Find where the given text appears and provide that cell's center as (x, y) coordinate. 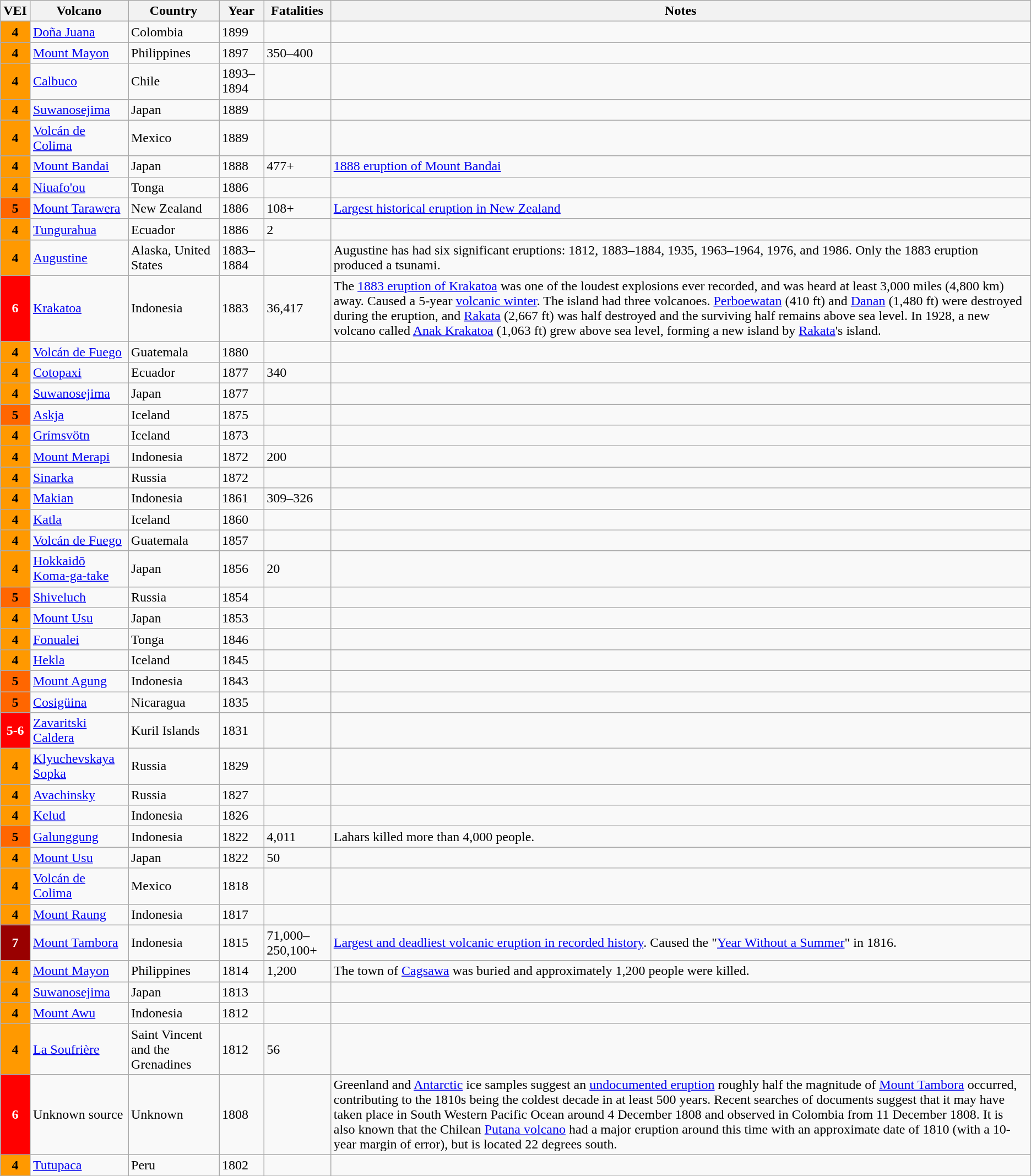
20 (297, 568)
Unknown (173, 1114)
1897 (241, 53)
Colombia (173, 32)
108+ (297, 208)
1818 (241, 886)
Mount Raung (79, 914)
1861 (241, 498)
50 (297, 858)
1817 (241, 914)
Avachinsky (79, 795)
Fatalities (297, 11)
2 (297, 229)
5-6 (15, 730)
71,000–250,100+ (297, 943)
1,200 (297, 971)
1873 (241, 436)
1827 (241, 795)
1893–1894 (241, 82)
Hekla (79, 660)
Calbuco (79, 82)
Zavaritski Caldera (79, 730)
350–400 (297, 53)
Niuafo'ou (79, 187)
1846 (241, 639)
New Zealand (173, 208)
1888 (241, 166)
36,417 (297, 308)
Shiveluch (79, 597)
Askja (79, 415)
Mount Tarawera (79, 208)
Unknown source (79, 1114)
Largest and deadliest volcanic eruption in recorded history. Caused the "Year Without a Summer" in 1816. (681, 943)
The town of Cagsawa was buried and approximately 1,200 people were killed. (681, 971)
Kelud (79, 816)
1813 (241, 992)
Year (241, 11)
Fonualei (79, 639)
Mount Merapi (79, 457)
Mount Agung (79, 681)
Grímsvötn (79, 436)
1815 (241, 943)
200 (297, 457)
Nicaragua (173, 702)
309–326 (297, 498)
1880 (241, 352)
Hokkaidō Koma-ga-take (79, 568)
1826 (241, 816)
1899 (241, 32)
56 (297, 1049)
Lahars killed more than 4,000 people. (681, 837)
Makian (79, 498)
340 (297, 373)
Cotopaxi (79, 373)
Klyuchevskaya Sopka (79, 767)
1831 (241, 730)
1843 (241, 681)
7 (15, 943)
Mount Bandai (79, 166)
La Soufrière (79, 1049)
Mount Tambora (79, 943)
Volcano (79, 11)
Mount Awu (79, 1013)
1802 (241, 1165)
Augustine has had six significant eruptions: 1812, 1883–1884, 1935, 1963–1964, 1976, and 1986. Only the 1883 eruption produced a tsunami. (681, 258)
Chile (173, 82)
1814 (241, 971)
1835 (241, 702)
1808 (241, 1114)
Country (173, 11)
Kuril Islands (173, 730)
Cosigüina (79, 702)
1854 (241, 597)
1853 (241, 618)
Doña Juana (79, 32)
1845 (241, 660)
4,011 (297, 837)
Sinarka (79, 478)
Krakatoa (79, 308)
Largest historical eruption in New Zealand (681, 208)
1856 (241, 568)
VEI (15, 11)
1888 eruption of Mount Bandai (681, 166)
Augustine (79, 258)
1860 (241, 519)
477+ (297, 166)
Alaska, United States (173, 258)
1883 (241, 308)
1829 (241, 767)
Tutupaca (79, 1165)
Peru (173, 1165)
1883–1884 (241, 258)
1875 (241, 415)
Tungurahua (79, 229)
Saint Vincent and the Grenadines (173, 1049)
Galunggung (79, 837)
1857 (241, 540)
Notes (681, 11)
Katla (79, 519)
